Scan for the cell matching the given text and deliver its (X, Y) coordinate at center. 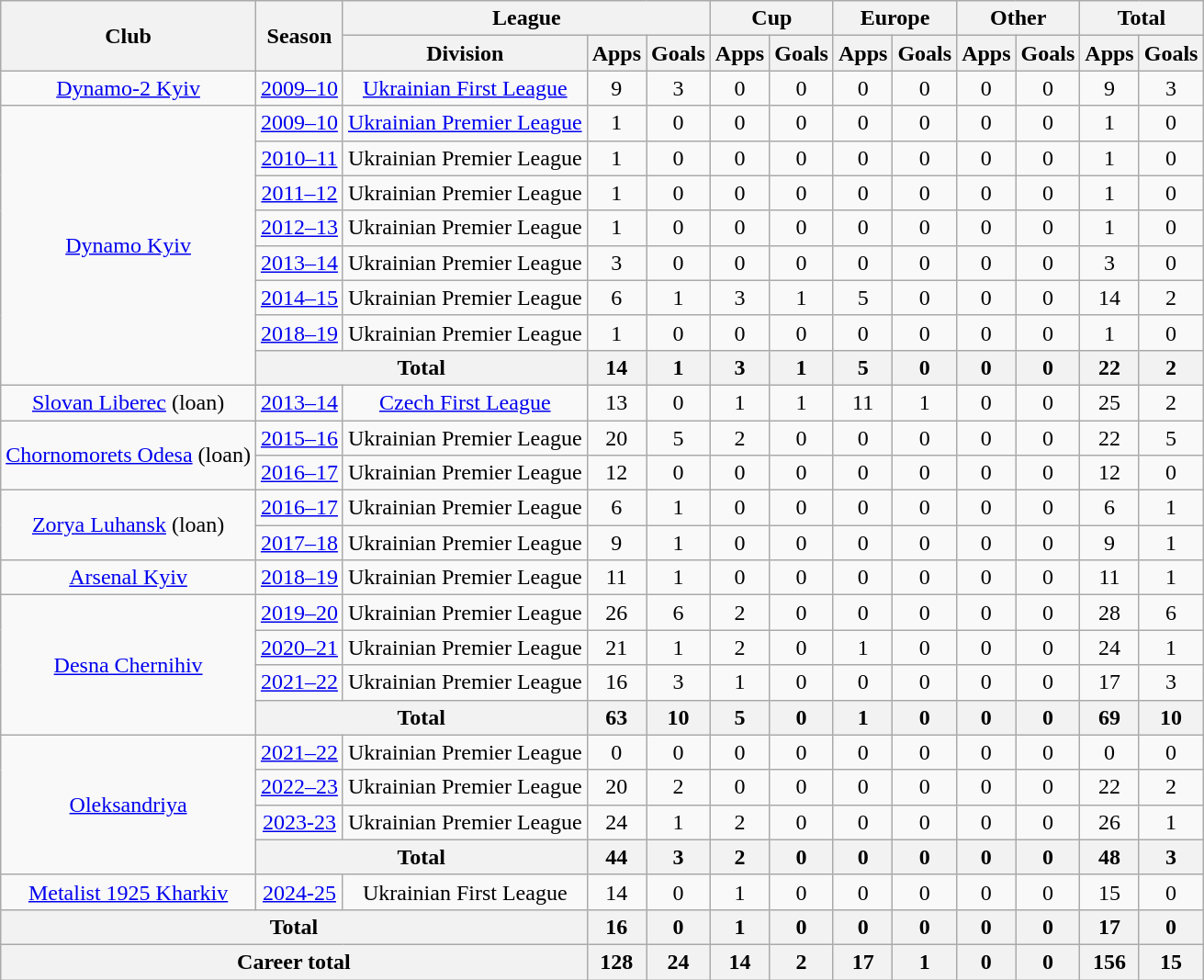
2017–18 (299, 543)
2024-25 (299, 892)
28 (1109, 613)
63 (616, 717)
2010–11 (299, 158)
156 (1109, 962)
13 (616, 402)
Oleksandriya (129, 805)
Club (129, 36)
21 (616, 648)
128 (616, 962)
Dynamo Kyiv (129, 245)
2014–15 (299, 298)
Desna Chernihiv (129, 665)
2015–16 (299, 438)
Other (1018, 18)
Arsenal Kyiv (129, 578)
Czech First League (465, 402)
2020–21 (299, 648)
2011–12 (299, 193)
Metalist 1925 Kharkiv (129, 892)
Zorya Luhansk (loan) (129, 525)
League (526, 18)
Europe (895, 18)
Slovan Liberec (loan) (129, 402)
25 (1109, 402)
2019–20 (299, 613)
2022–23 (299, 787)
69 (1109, 717)
44 (616, 857)
Cup (771, 18)
Dynamo-2 Kyiv (129, 88)
Chornomorets Odesa (loan) (129, 456)
2023-23 (299, 822)
2012–13 (299, 228)
48 (1109, 857)
Career total (294, 962)
Season (299, 36)
Division (465, 53)
